Scan for the cell matching the given text and deliver its [X, Y] coordinate at center. 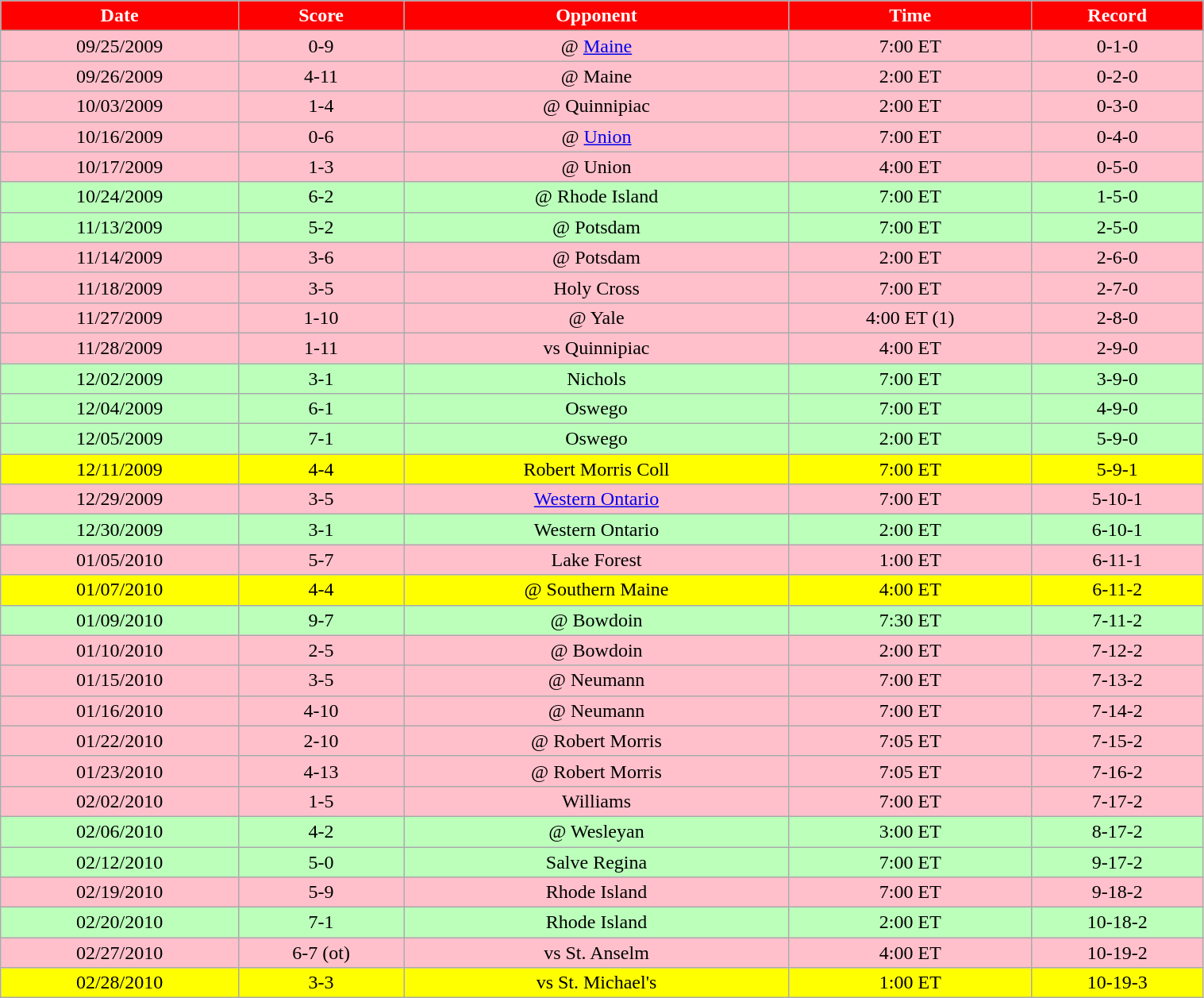
09/26/2009 [120, 76]
02/20/2010 [120, 923]
1-5 [321, 801]
Score [321, 16]
Williams [597, 801]
@ Yale [597, 318]
12/11/2009 [120, 469]
6-2 [321, 197]
09/25/2009 [120, 46]
01/15/2010 [120, 680]
1-10 [321, 318]
Time [910, 16]
1-4 [321, 106]
Date [120, 16]
4-11 [321, 76]
02/06/2010 [120, 831]
Holy Cross [597, 287]
7-12-2 [1117, 650]
9-18-2 [1117, 892]
02/28/2010 [120, 983]
0-6 [321, 137]
7:30 ET [910, 620]
0-3-0 [1117, 106]
2-10 [321, 741]
12/30/2009 [120, 530]
1-3 [321, 167]
10/16/2009 [120, 137]
5-9 [321, 892]
2-8-0 [1117, 318]
10-18-2 [1117, 923]
5-7 [321, 560]
7-17-2 [1117, 801]
9-7 [321, 620]
vs St. Michael's [597, 983]
12/02/2009 [120, 379]
2-9-0 [1117, 348]
10/24/2009 [120, 197]
Salve Regina [597, 861]
1-5-0 [1117, 197]
Nichols [597, 379]
4:00 ET (1) [910, 318]
@ Wesleyan [597, 831]
6-10-1 [1117, 530]
3-6 [321, 257]
4-2 [321, 831]
02/02/2010 [120, 801]
5-9-1 [1117, 469]
@ Quinnipiac [597, 106]
0-4-0 [1117, 137]
4-10 [321, 711]
10-19-2 [1117, 953]
11/13/2009 [120, 227]
2-5-0 [1117, 227]
02/27/2010 [120, 953]
02/19/2010 [120, 892]
vs Quinnipiac [597, 348]
5-9-0 [1117, 439]
01/10/2010 [120, 650]
3:00 ET [910, 831]
12/29/2009 [120, 499]
0-2-0 [1117, 76]
01/22/2010 [120, 741]
7-16-2 [1117, 771]
3-3 [321, 983]
11/18/2009 [120, 287]
5-0 [321, 861]
2-5 [321, 650]
11/28/2009 [120, 348]
01/09/2010 [120, 620]
vs St. Anselm [597, 953]
11/27/2009 [120, 318]
Record [1117, 16]
2-6-0 [1117, 257]
6-7 (ot) [321, 953]
2-7-0 [1117, 287]
7-13-2 [1117, 680]
5-2 [321, 227]
@ Southern Maine [597, 590]
7-15-2 [1117, 741]
10/17/2009 [120, 167]
7-14-2 [1117, 711]
Lake Forest [597, 560]
8-17-2 [1117, 831]
0-9 [321, 46]
01/07/2010 [120, 590]
7-11-2 [1117, 620]
0-5-0 [1117, 167]
01/23/2010 [120, 771]
Robert Morris Coll [597, 469]
01/16/2010 [120, 711]
6-11-2 [1117, 590]
01/05/2010 [120, 560]
4-9-0 [1117, 409]
0-1-0 [1117, 46]
1-11 [321, 348]
Opponent [597, 16]
12/04/2009 [120, 409]
6-11-1 [1117, 560]
9-17-2 [1117, 861]
10-19-3 [1117, 983]
4-13 [321, 771]
@ Rhode Island [597, 197]
11/14/2009 [120, 257]
6-1 [321, 409]
5-10-1 [1117, 499]
10/03/2009 [120, 106]
02/12/2010 [120, 861]
3-9-0 [1117, 379]
12/05/2009 [120, 439]
